Return the (x, y) coordinate for the center point of the cell that contains the specified text.  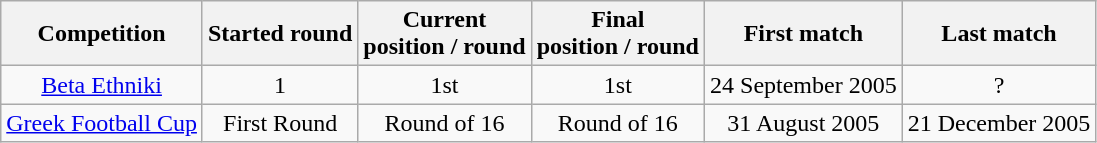
First Round (280, 123)
Finalposition / round (618, 34)
Competition (102, 34)
Started round (280, 34)
First match (804, 34)
? (999, 85)
24 September 2005 (804, 85)
Last match (999, 34)
21 December 2005 (999, 123)
Beta Ethniki (102, 85)
Currentposition / round (444, 34)
Greek Football Cup (102, 123)
31 August 2005 (804, 123)
1 (280, 85)
